Return [x, y] of the center of cell containing provided text 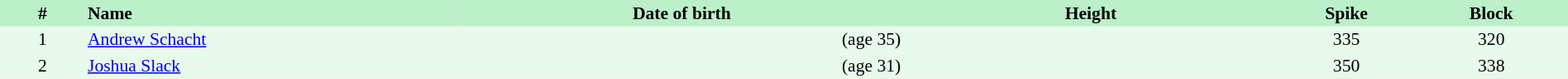
338 [1491, 66]
Height [1090, 13]
Spike [1346, 13]
Date of birth [681, 13]
(age 31) [681, 66]
2 [43, 66]
335 [1346, 40]
# [43, 13]
350 [1346, 66]
Name [273, 13]
Andrew Schacht [273, 40]
Joshua Slack [273, 66]
Block [1491, 13]
(age 35) [681, 40]
1 [43, 40]
320 [1491, 40]
